Detect which cell encompasses the target text, then output its (x, y) center coordinate. 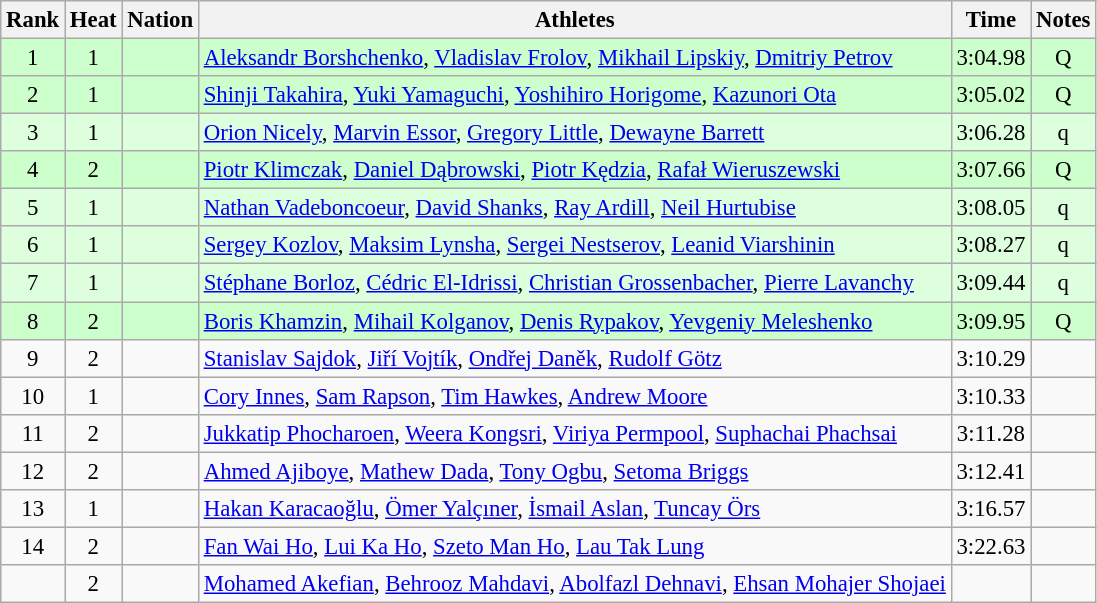
3:08.05 (991, 208)
3:09.44 (991, 283)
Piotr Klimczak, Daniel Dąbrowski, Piotr Kędzia, Rafał Wieruszewski (574, 170)
Nathan Vadeboncoeur, David Shanks, Ray Ardill, Neil Hurtubise (574, 208)
3:22.63 (991, 546)
Shinji Takahira, Yuki Yamaguchi, Yoshihiro Horigome, Kazunori Ota (574, 95)
Athletes (574, 20)
3:16.57 (991, 509)
3:11.28 (991, 433)
3:12.41 (991, 471)
3:10.33 (991, 396)
Notes (1064, 20)
Cory Innes, Sam Rapson, Tim Hawkes, Andrew Moore (574, 396)
9 (33, 358)
14 (33, 546)
Rank (33, 20)
8 (33, 321)
4 (33, 170)
3:06.28 (991, 133)
Hakan Karacaoğlu, Ömer Yalçıner, İsmail Aslan, Tuncay Örs (574, 509)
5 (33, 208)
Fan Wai Ho, Lui Ka Ho, Szeto Man Ho, Lau Tak Lung (574, 546)
3:09.95 (991, 321)
Aleksandr Borshchenko, Vladislav Frolov, Mikhail Lipskiy, Dmitriy Petrov (574, 58)
Stéphane Borloz, Cédric El-Idrissi, Christian Grossenbacher, Pierre Lavanchy (574, 283)
3:05.02 (991, 95)
13 (33, 509)
Orion Nicely, Marvin Essor, Gregory Little, Dewayne Barrett (574, 133)
Mohamed Akefian, Behrooz Mahdavi, Abolfazl Dehnavi, Ehsan Mohajer Shojaei (574, 584)
Heat (94, 20)
3 (33, 133)
Jukkatip Phocharoen, Weera Kongsri, Viriya Permpool, Suphachai Phachsai (574, 433)
12 (33, 471)
6 (33, 245)
7 (33, 283)
3:07.66 (991, 170)
3:08.27 (991, 245)
3:04.98 (991, 58)
Boris Khamzin, Mihail Kolganov, Denis Rypakov, Yevgeniy Meleshenko (574, 321)
3:10.29 (991, 358)
Nation (160, 20)
10 (33, 396)
Sergey Kozlov, Maksim Lynsha, Sergei Nestserov, Leanid Viarshinin (574, 245)
Time (991, 20)
Stanislav Sajdok, Jiří Vojtík, Ondřej Daněk, Rudolf Götz (574, 358)
Ahmed Ajiboye, Mathew Dada, Tony Ogbu, Setoma Briggs (574, 471)
11 (33, 433)
